Find where the given text appears and provide that cell's center as (x, y) coordinate. 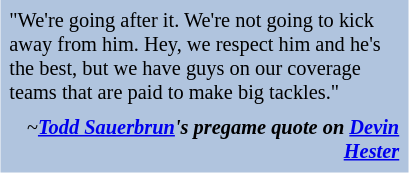
~Todd Sauerbrun's pregame quote on Devin Hester (204, 140)
